Scan for the cell matching the given text and deliver its (x, y) coordinate at center. 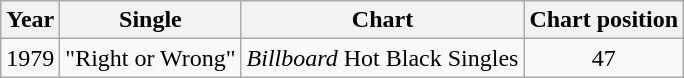
Chart (382, 20)
Billboard Hot Black Singles (382, 58)
Chart position (604, 20)
47 (604, 58)
1979 (30, 58)
"Right or Wrong" (150, 58)
Year (30, 20)
Single (150, 20)
